For the text-containing cell, return its midpoint in (x, y) coordinate format. 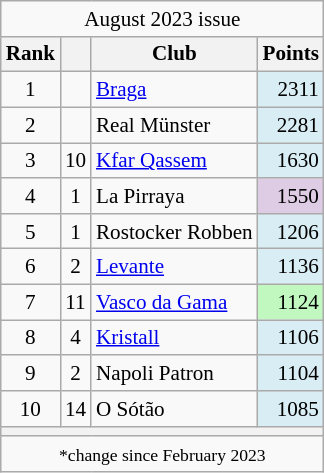
1085 (291, 408)
Rank (30, 54)
7 (30, 302)
11 (76, 302)
14 (76, 408)
9 (30, 372)
1206 (291, 230)
2281 (291, 124)
2311 (291, 90)
Kristall (174, 338)
1124 (291, 302)
Real Münster (174, 124)
Vasco da Gama (174, 302)
August 2023 issue (162, 18)
Kfar Qassem (174, 160)
5 (30, 230)
3 (30, 160)
Rostocker Robben (174, 230)
8 (30, 338)
O Sótão (174, 408)
Napoli Patron (174, 372)
1136 (291, 266)
Club (174, 54)
6 (30, 266)
1630 (291, 160)
Braga (174, 90)
1106 (291, 338)
Points (291, 54)
La Pirraya (174, 196)
1550 (291, 196)
*change since February 2023 (162, 454)
Levante (174, 266)
1104 (291, 372)
